For the text-containing cell, return its midpoint in [x, y] coordinate format. 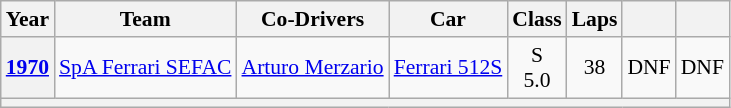
SpA Ferrari SEFAC [145, 68]
Co-Drivers [312, 19]
Arturo Merzario [312, 68]
Ferrari 512S [448, 68]
Class [536, 19]
1970 [28, 68]
38 [595, 68]
Year [28, 19]
Car [448, 19]
S5.0 [536, 68]
Team [145, 19]
Laps [595, 19]
